Pinpoint the cell where the given text exists, returning its (x, y) midpoint coordinate. 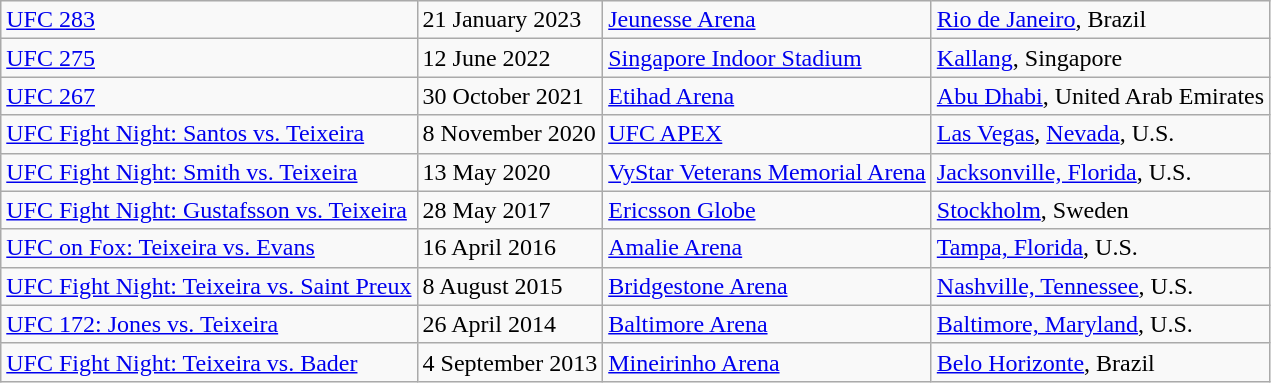
Belo Horizonte, Brazil (1100, 362)
Abu Dhabi, United Arab Emirates (1100, 96)
UFC Fight Night: Smith vs. Teixeira (209, 172)
UFC Fight Night: Teixeira vs. Bader (209, 362)
Amalie Arena (768, 248)
12 June 2022 (510, 58)
Rio de Janeiro, Brazil (1100, 20)
26 April 2014 (510, 324)
Bridgestone Arena (768, 286)
VyStar Veterans Memorial Arena (768, 172)
Kallang, Singapore (1100, 58)
30 October 2021 (510, 96)
UFC Fight Night: Santos vs. Teixeira (209, 134)
UFC APEX (768, 134)
Ericsson Globe (768, 210)
UFC 283 (209, 20)
21 January 2023 (510, 20)
UFC 275 (209, 58)
Jacksonville, Florida, U.S. (1100, 172)
UFC Fight Night: Teixeira vs. Saint Preux (209, 286)
UFC on Fox: Teixeira vs. Evans (209, 248)
Tampa, Florida, U.S. (1100, 248)
16 April 2016 (510, 248)
Singapore Indoor Stadium (768, 58)
Jeunesse Arena (768, 20)
Baltimore, Maryland, U.S. (1100, 324)
8 August 2015 (510, 286)
Las Vegas, Nevada, U.S. (1100, 134)
Mineirinho Arena (768, 362)
13 May 2020 (510, 172)
Nashville, Tennessee, U.S. (1100, 286)
Baltimore Arena (768, 324)
UFC Fight Night: Gustafsson vs. Teixeira (209, 210)
UFC 267 (209, 96)
8 November 2020 (510, 134)
4 September 2013 (510, 362)
Etihad Arena (768, 96)
UFC 172: Jones vs. Teixeira (209, 324)
28 May 2017 (510, 210)
Stockholm, Sweden (1100, 210)
